Find where the given text appears and provide that cell's center as (X, Y) coordinate. 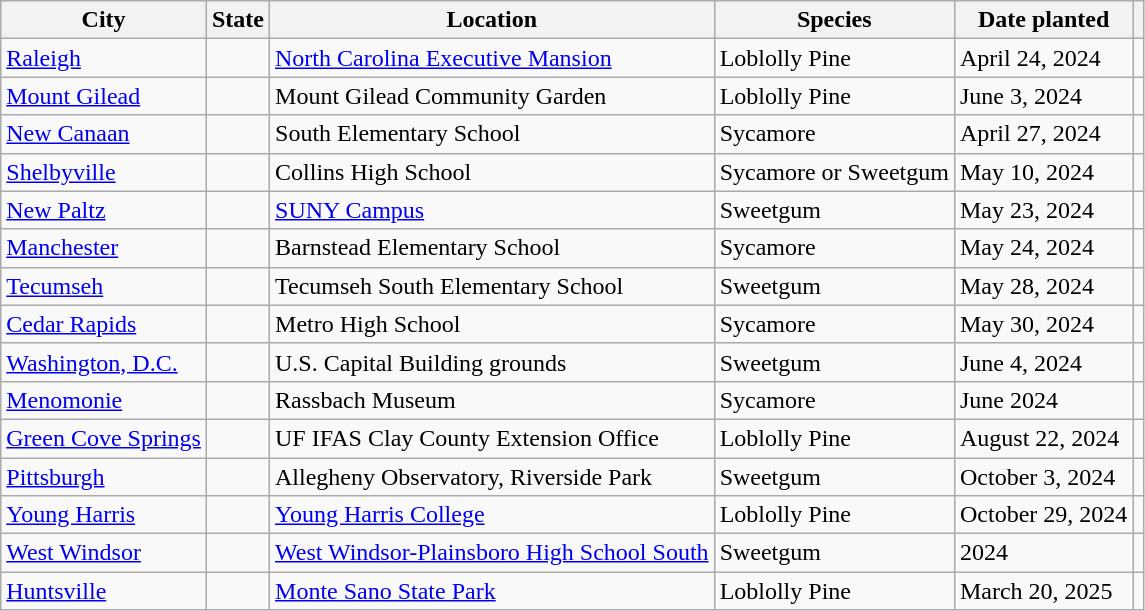
Barnstead Elementary School (492, 248)
Sycamore or Sweetgum (834, 172)
October 3, 2024 (1043, 477)
April 24, 2024 (1043, 58)
State (238, 20)
Location (492, 20)
SUNY Campus (492, 210)
North Carolina Executive Mansion (492, 58)
Mount Gilead (104, 96)
Menomonie (104, 400)
March 20, 2025 (1043, 591)
May 30, 2024 (1043, 324)
West Windsor-Plainsboro High School South (492, 553)
Metro High School (492, 324)
August 22, 2024 (1043, 438)
Shelbyville (104, 172)
Green Cove Springs (104, 438)
New Canaan (104, 134)
Cedar Rapids (104, 324)
Raleigh (104, 58)
June 4, 2024 (1043, 362)
Monte Sano State Park (492, 591)
Young Harris College (492, 515)
May 10, 2024 (1043, 172)
May 28, 2024 (1043, 286)
Huntsville (104, 591)
Tecumseh (104, 286)
April 27, 2024 (1043, 134)
Allegheny Observatory, Riverside Park (492, 477)
Young Harris (104, 515)
West Windsor (104, 553)
Collins High School (492, 172)
October 29, 2024 (1043, 515)
Species (834, 20)
Pittsburgh (104, 477)
Tecumseh South Elementary School (492, 286)
Mount Gilead Community Garden (492, 96)
2024 (1043, 553)
Washington, D.C. (104, 362)
June 2024 (1043, 400)
New Paltz (104, 210)
June 3, 2024 (1043, 96)
U.S. Capital Building grounds (492, 362)
May 23, 2024 (1043, 210)
South Elementary School (492, 134)
May 24, 2024 (1043, 248)
Manchester (104, 248)
Date planted (1043, 20)
Rassbach Museum (492, 400)
UF IFAS Clay County Extension Office (492, 438)
City (104, 20)
